Detect which cell encompasses the target text, then output its [x, y] center coordinate. 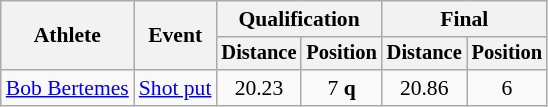
20.86 [424, 88]
7 q [341, 88]
Bob Bertemes [68, 88]
6 [507, 88]
Athlete [68, 36]
Event [176, 36]
20.23 [258, 88]
Qualification [298, 19]
Final [464, 19]
Shot put [176, 88]
